Find where the given text appears and provide that cell's center as [X, Y] coordinate. 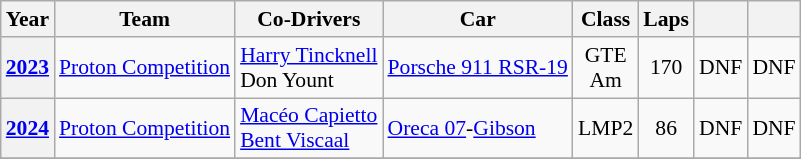
Car [478, 19]
LMP2 [606, 128]
Year [28, 19]
Class [606, 19]
Laps [666, 19]
Macéo Capietto Bent Viscaal [308, 128]
GTEAm [606, 68]
2023 [28, 68]
Porsche 911 RSR-19 [478, 68]
2024 [28, 128]
86 [666, 128]
Harry Tincknell Don Yount [308, 68]
Team [144, 19]
Co-Drivers [308, 19]
Oreca 07-Gibson [478, 128]
170 [666, 68]
